Search for the cell housing the specified text and yield its (x, y) center coordinate. 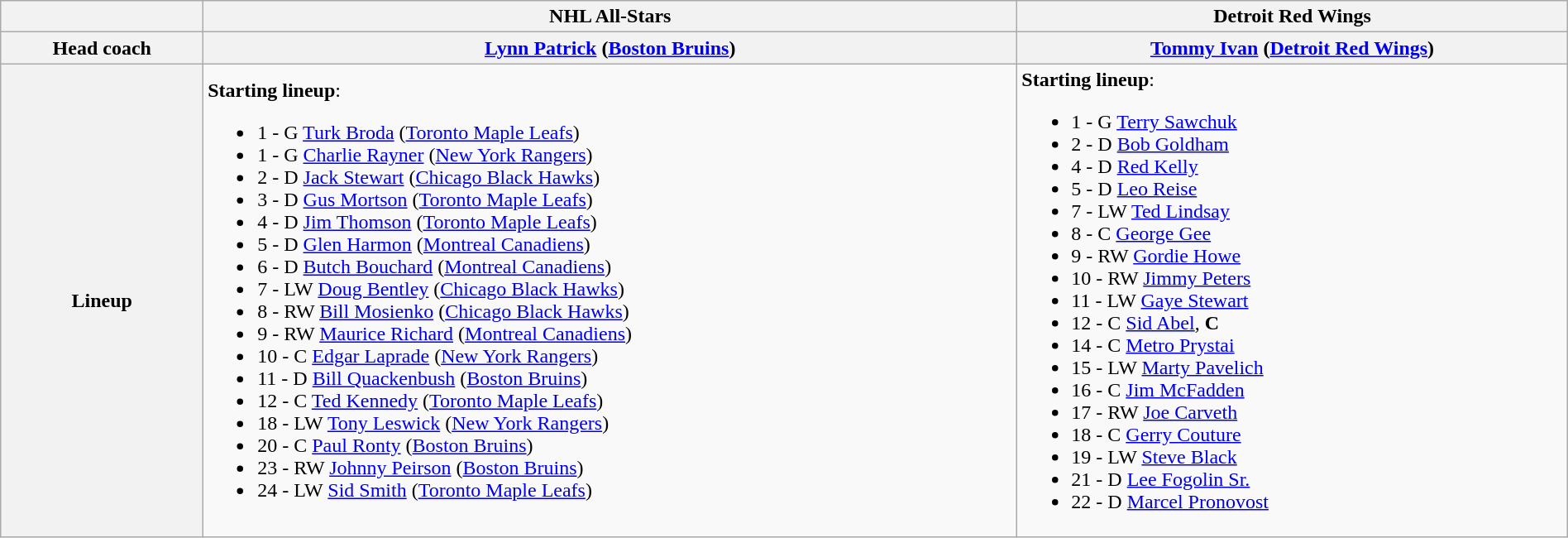
Detroit Red Wings (1292, 17)
Tommy Ivan (Detroit Red Wings) (1292, 48)
Lineup (103, 300)
Head coach (103, 48)
NHL All-Stars (610, 17)
Lynn Patrick (Boston Bruins) (610, 48)
